For the text-containing cell, return its midpoint in (x, y) coordinate format. 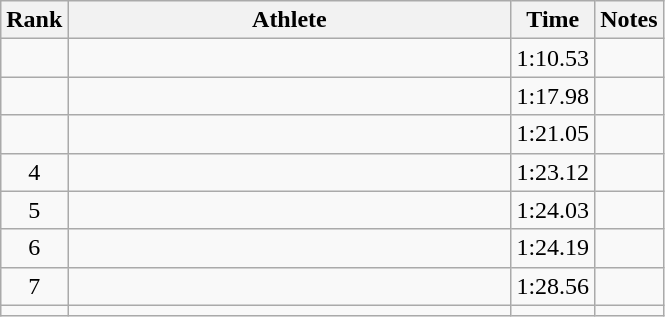
Athlete (290, 20)
7 (34, 286)
1:10.53 (553, 58)
6 (34, 248)
1:24.19 (553, 248)
1:23.12 (553, 172)
5 (34, 210)
Rank (34, 20)
1:24.03 (553, 210)
Time (553, 20)
1:17.98 (553, 96)
4 (34, 172)
Notes (629, 20)
1:21.05 (553, 134)
1:28.56 (553, 286)
